Return the [x, y] coordinate for the center point of the cell that contains the specified text.  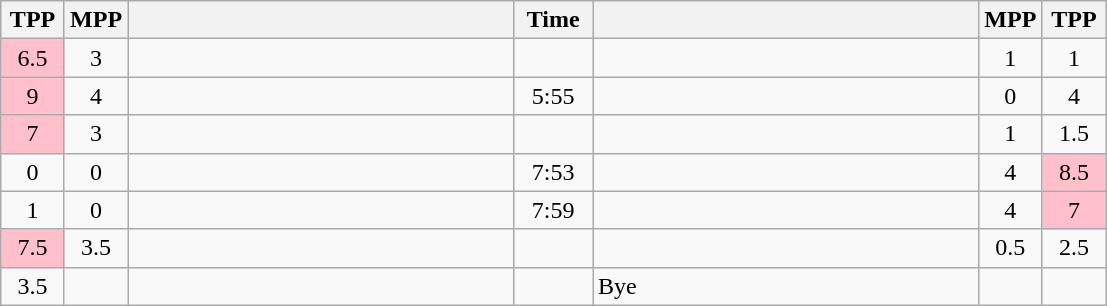
0.5 [1011, 248]
6.5 [33, 58]
Bye [785, 286]
9 [33, 96]
7.5 [33, 248]
5:55 [554, 96]
2.5 [1074, 248]
Time [554, 20]
7:53 [554, 172]
7:59 [554, 210]
8.5 [1074, 172]
1.5 [1074, 134]
